Detect which cell encompasses the target text, then output its [X, Y] center coordinate. 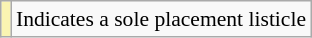
Indicates a sole placement listicle [161, 19]
